Provide the [x, y] coordinate of the cell's center where the given text is located.  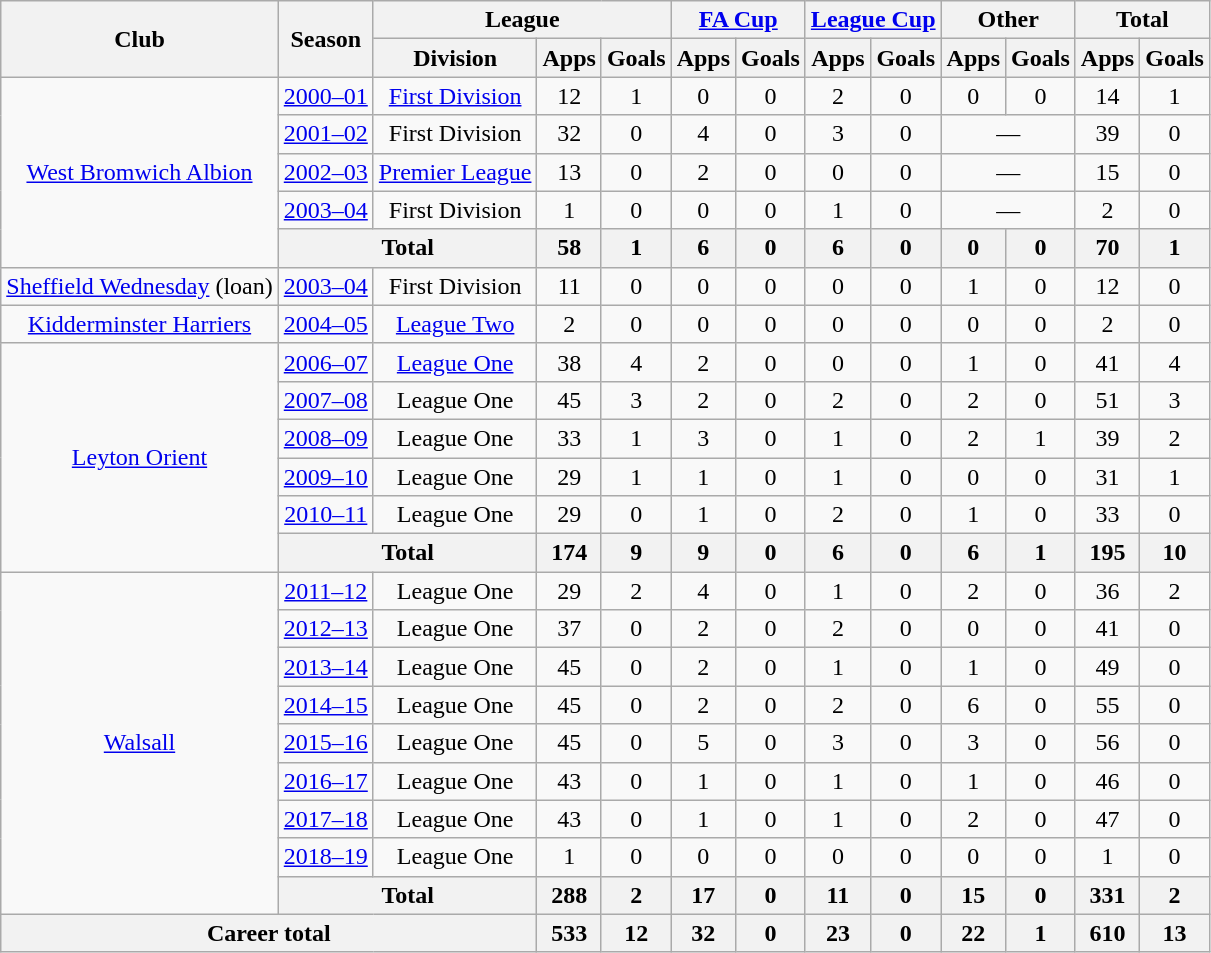
2009–10 [326, 477]
174 [569, 553]
331 [1107, 895]
2007–08 [326, 400]
70 [1107, 248]
37 [569, 629]
League Cup [873, 20]
2010–11 [326, 515]
17 [703, 895]
Walsall [140, 744]
Kidderminster Harriers [140, 324]
Division [455, 58]
Club [140, 39]
2002–03 [326, 172]
2011–12 [326, 591]
League [522, 20]
Career total [269, 933]
2015–16 [326, 743]
10 [1175, 553]
56 [1107, 743]
22 [973, 933]
2014–15 [326, 705]
Other [1008, 20]
55 [1107, 705]
2004–05 [326, 324]
47 [1107, 819]
2000–01 [326, 96]
Sheffield Wednesday (loan) [140, 286]
46 [1107, 781]
610 [1107, 933]
2008–09 [326, 438]
FA Cup [738, 20]
2013–14 [326, 667]
195 [1107, 553]
Season [326, 39]
51 [1107, 400]
Premier League [455, 172]
533 [569, 933]
2012–13 [326, 629]
League Two [455, 324]
West Bromwich Albion [140, 172]
38 [569, 362]
288 [569, 895]
Leyton Orient [140, 457]
2001–02 [326, 134]
23 [838, 933]
2016–17 [326, 781]
31 [1107, 477]
2018–19 [326, 857]
2006–07 [326, 362]
58 [569, 248]
49 [1107, 667]
2017–18 [326, 819]
36 [1107, 591]
5 [703, 743]
14 [1107, 96]
